For the text-containing cell, return its midpoint in (x, y) coordinate format. 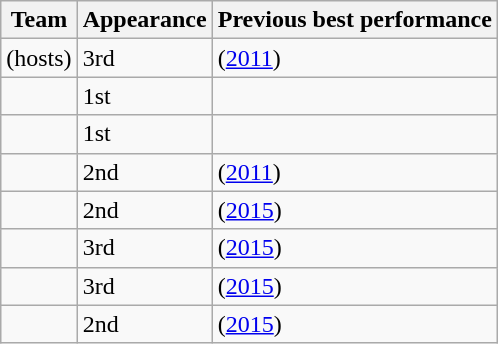
Team (39, 20)
(hosts) (39, 58)
Previous best performance (354, 20)
Appearance (144, 20)
